Extract the [x, y] coordinate from the center of the cell holding the provided text.  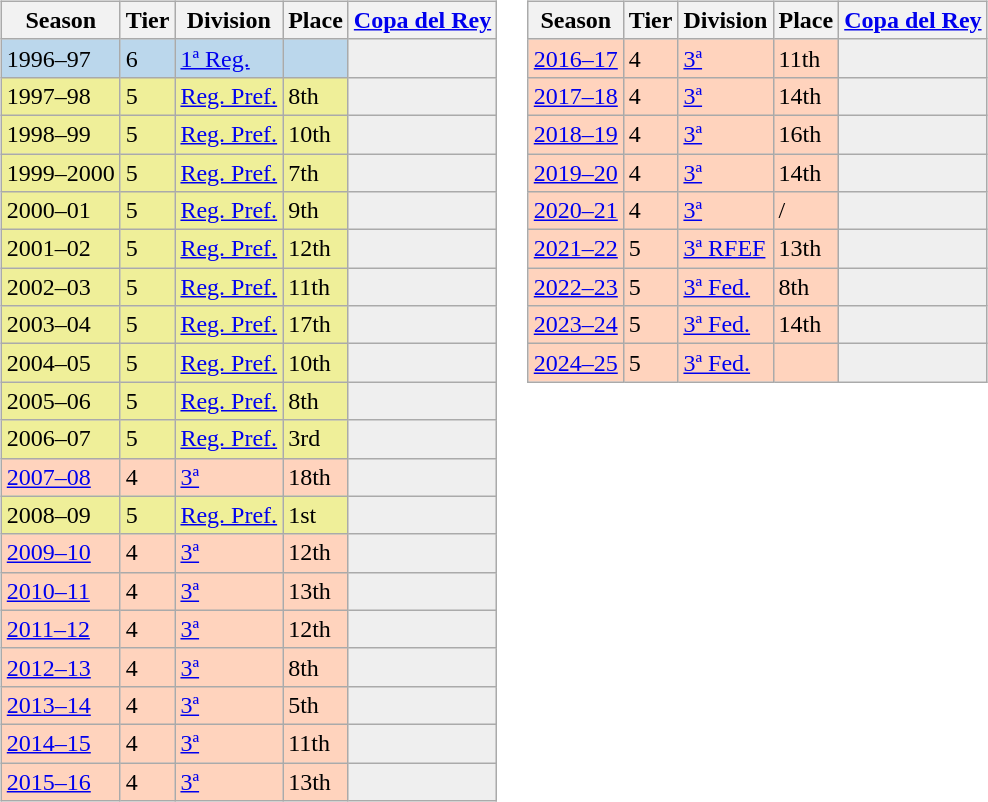
2008–09 [60, 515]
2023–24 [576, 325]
7th [316, 173]
2015–16 [60, 781]
2014–15 [60, 743]
1ª Reg. [229, 58]
6 [148, 58]
1996–97 [60, 58]
2010–11 [60, 591]
3rd [316, 439]
2000–01 [60, 211]
2013–14 [60, 705]
2020–21 [576, 211]
2002–03 [60, 287]
2017–18 [576, 96]
18th [316, 477]
17th [316, 325]
2007–08 [60, 477]
/ [806, 211]
1998–99 [60, 134]
1999–2000 [60, 173]
2012–13 [60, 667]
2003–04 [60, 325]
1997–98 [60, 96]
9th [316, 211]
3ª RFEF [726, 249]
2018–19 [576, 134]
2001–02 [60, 249]
2022–23 [576, 287]
16th [806, 134]
2005–06 [60, 401]
5th [316, 705]
2006–07 [60, 439]
1st [316, 515]
2004–05 [60, 363]
2009–10 [60, 553]
2021–22 [576, 249]
2011–12 [60, 629]
2019–20 [576, 173]
2024–25 [576, 363]
2016–17 [576, 58]
